From the cell containing the given text, extract its center point as [x, y] coordinate. 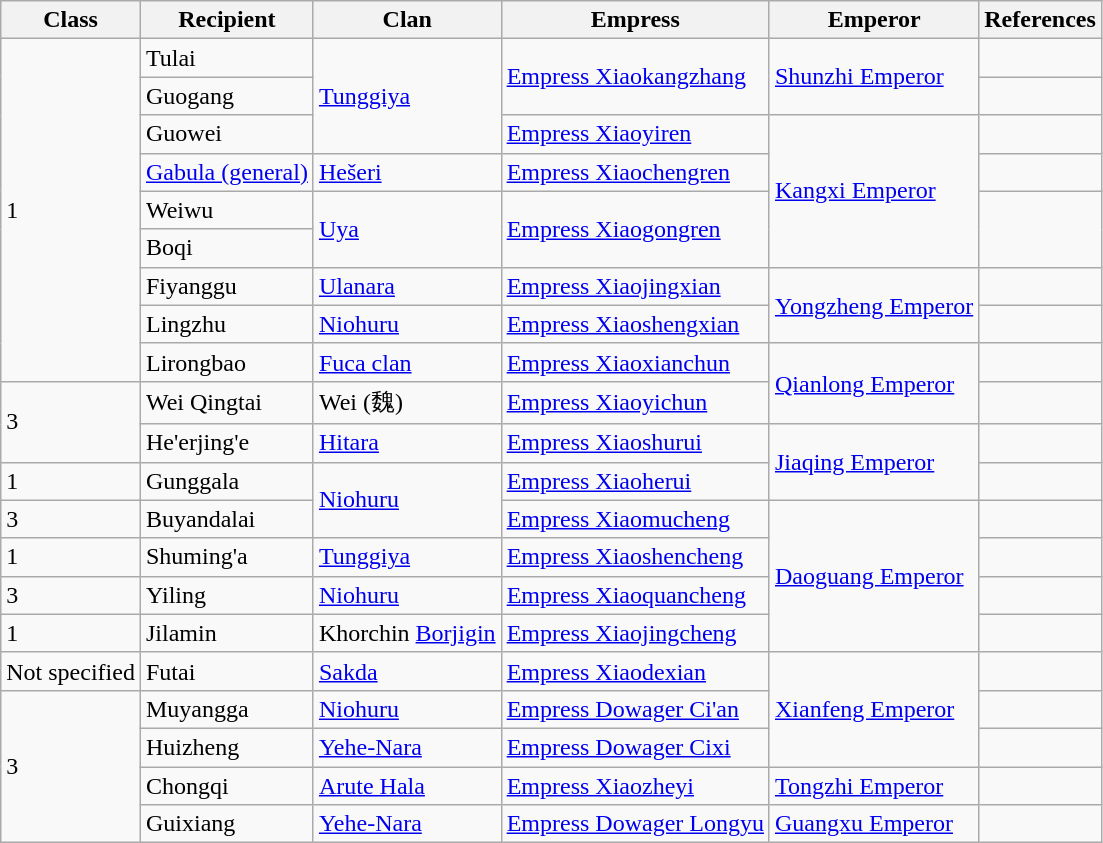
Empress Xiaoshurui [635, 443]
Shunzhi Emperor [874, 77]
Hešeri [407, 172]
Ulanara [407, 286]
Empress Xiaochengren [635, 172]
Not specified [71, 671]
Hitara [407, 443]
Lirongbao [226, 362]
Empress Xiaoherui [635, 481]
Chongqi [226, 785]
Wei Qingtai [226, 402]
Empress Xiaoyichun [635, 402]
Kangxi Emperor [874, 191]
Muyangga [226, 709]
Yiling [226, 595]
Empress Xiaogongren [635, 229]
Xianfeng Emperor [874, 709]
Jiaqing Emperor [874, 462]
Guogang [226, 96]
Empress Xiaoxianchun [635, 362]
Jilamin [226, 633]
Yongzheng Emperor [874, 305]
Empress Xiaodexian [635, 671]
Class [71, 20]
Daoguang Emperor [874, 576]
Khorchin Borjigin [407, 633]
Uya [407, 229]
Fuca clan [407, 362]
Guowei [226, 134]
Emperor [874, 20]
Empress Dowager Longyu [635, 824]
Empress Dowager Cixi [635, 747]
Futai [226, 671]
Gabula (general) [226, 172]
Lingzhu [226, 324]
Empress Xiaoquancheng [635, 595]
Fiyanggu [226, 286]
Recipient [226, 20]
Gunggala [226, 481]
Buyandalai [226, 519]
Empress [635, 20]
Empress Xiaoyiren [635, 134]
Arute Hala [407, 785]
Empress Xiaojingxian [635, 286]
Guangxu Emperor [874, 824]
Empress Xiaokangzhang [635, 77]
Empress Xiaoshengxian [635, 324]
Guixiang [226, 824]
Boqi [226, 248]
Empress Dowager Ci'an [635, 709]
Weiwu [226, 210]
Empress Xiaojingcheng [635, 633]
Qianlong Emperor [874, 384]
Empress Xiaomucheng [635, 519]
Huizheng [226, 747]
Clan [407, 20]
Sakda [407, 671]
Empress Xiaozheyi [635, 785]
References [1040, 20]
Wei (魏) [407, 402]
Tulai [226, 58]
Tongzhi Emperor [874, 785]
He'erjing'e [226, 443]
Empress Xiaoshencheng [635, 557]
Shuming'a [226, 557]
